Provide the (X, Y) coordinate of the cell's center where the given text is located.  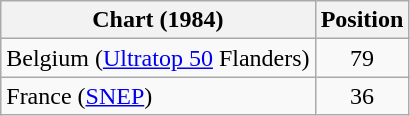
Belgium (Ultratop 50 Flanders) (158, 58)
Position (362, 20)
France (SNEP) (158, 96)
36 (362, 96)
Chart (1984) (158, 20)
79 (362, 58)
